Pinpoint the cell where the given text exists, returning its (x, y) midpoint coordinate. 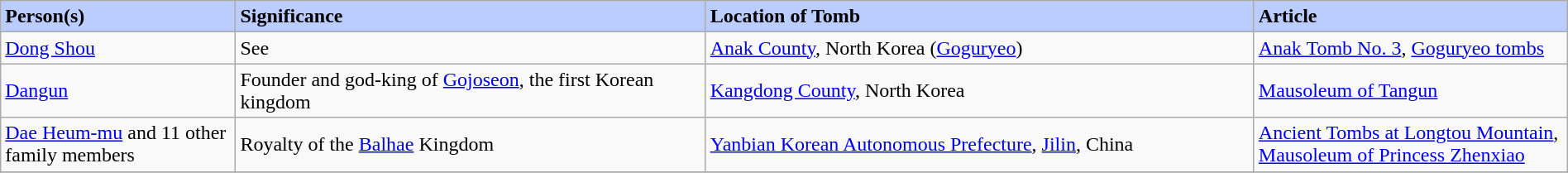
Person(s) (118, 17)
Anak Tomb No. 3, Goguryeo tombs (1411, 48)
Kangdong County, North Korea (979, 91)
Founder and god-king of Gojoseon, the first Korean kingdom (471, 91)
Significance (471, 17)
Royalty of the Balhae Kingdom (471, 144)
Mausoleum of Tangun (1411, 91)
Dae Heum-mu and 11 other family members (118, 144)
See (471, 48)
Ancient Tombs at Longtou Mountain, Mausoleum of Princess Zhenxiao (1411, 144)
Article (1411, 17)
Dong Shou (118, 48)
Location of Tomb (979, 17)
Anak County, North Korea (Goguryeo) (979, 48)
Dangun (118, 91)
Yanbian Korean Autonomous Prefecture, Jilin, China (979, 144)
